For the text-containing cell, return its midpoint in (X, Y) coordinate format. 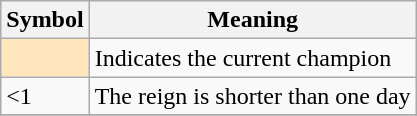
Symbol (45, 20)
<1 (45, 96)
Indicates the current champion (252, 58)
The reign is shorter than one day (252, 96)
Meaning (252, 20)
